Detect which cell encompasses the target text, then output its (X, Y) center coordinate. 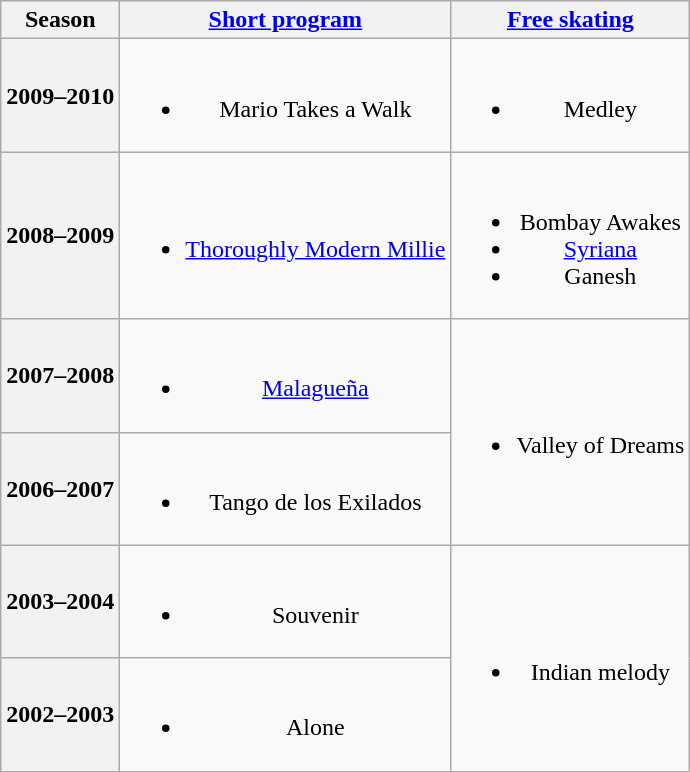
Alone (286, 714)
2007–2008 (60, 376)
2003–2004 (60, 602)
2008–2009 (60, 236)
2006–2007 (60, 488)
Thoroughly Modern Millie (286, 236)
2002–2003 (60, 714)
Season (60, 20)
Valley of Dreams (570, 432)
2009–2010 (60, 96)
Free skating (570, 20)
Short program (286, 20)
Indian melody (570, 658)
Malagueña (286, 376)
Souvenir (286, 602)
Mario Takes a Walk (286, 96)
Tango de los Exilados (286, 488)
Bombay Awakes Syriana Ganesh (570, 236)
Medley (570, 96)
